Detect which cell encompasses the target text, then output its (x, y) center coordinate. 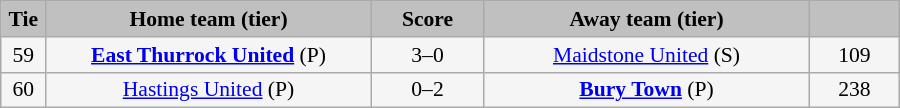
Hastings United (P) (209, 90)
Home team (tier) (209, 19)
59 (24, 55)
Away team (tier) (647, 19)
0–2 (427, 90)
Score (427, 19)
Maidstone United (S) (647, 55)
Bury Town (P) (647, 90)
109 (854, 55)
60 (24, 90)
Tie (24, 19)
3–0 (427, 55)
East Thurrock United (P) (209, 55)
238 (854, 90)
